Detect which cell encompasses the target text, then output its (X, Y) center coordinate. 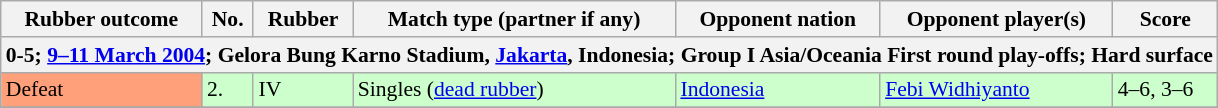
2. (228, 90)
Opponent nation (778, 19)
Indonesia (778, 90)
Rubber outcome (102, 19)
Defeat (102, 90)
0-5; 9–11 March 2004; Gelora Bung Karno Stadium, Jakarta, Indonesia; Group I Asia/Oceania First round play-offs; Hard surface (610, 55)
No. (228, 19)
Opponent player(s) (996, 19)
IV (302, 90)
Match type (partner if any) (514, 19)
Rubber (302, 19)
Singles (dead rubber) (514, 90)
Febi Widhiyanto (996, 90)
4–6, 3–6 (1166, 90)
Score (1166, 19)
